Scan for the cell matching the given text and deliver its (x, y) coordinate at center. 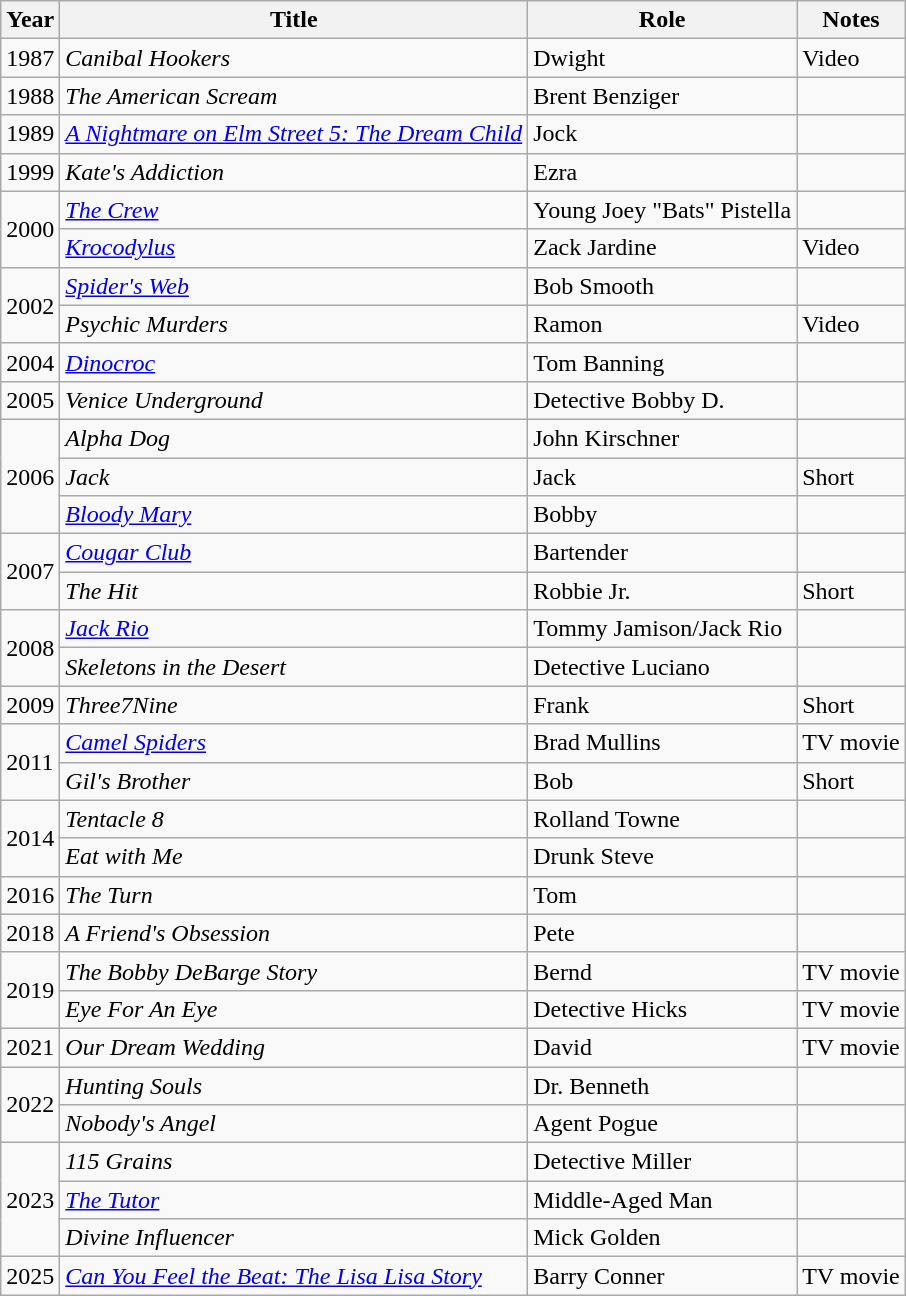
2022 (30, 1104)
Robbie Jr. (662, 591)
The Hit (294, 591)
1987 (30, 58)
Tentacle 8 (294, 819)
Canibal Hookers (294, 58)
Mick Golden (662, 1238)
2000 (30, 229)
A Friend's Obsession (294, 933)
Divine Influencer (294, 1238)
2025 (30, 1276)
Drunk Steve (662, 857)
The American Scream (294, 96)
Eat with Me (294, 857)
Can You Feel the Beat: The Lisa Lisa Story (294, 1276)
Bernd (662, 971)
2018 (30, 933)
Dwight (662, 58)
Bartender (662, 553)
Kate's Addiction (294, 172)
2019 (30, 990)
Middle-Aged Man (662, 1200)
Dinocroc (294, 362)
2008 (30, 648)
Rolland Towne (662, 819)
2007 (30, 572)
Spider's Web (294, 286)
The Tutor (294, 1200)
Title (294, 20)
Venice Underground (294, 400)
Tom Banning (662, 362)
Alpha Dog (294, 438)
1999 (30, 172)
Agent Pogue (662, 1124)
Pete (662, 933)
Psychic Murders (294, 324)
Brent Benziger (662, 96)
Nobody's Angel (294, 1124)
Notes (852, 20)
2014 (30, 838)
115 Grains (294, 1162)
Barry Conner (662, 1276)
Role (662, 20)
Tommy Jamison/Jack Rio (662, 629)
Jack Rio (294, 629)
Bloody Mary (294, 515)
2005 (30, 400)
Krocodylus (294, 248)
The Crew (294, 210)
The Bobby DeBarge Story (294, 971)
Jock (662, 134)
Skeletons in the Desert (294, 667)
2006 (30, 476)
1988 (30, 96)
John Kirschner (662, 438)
Bob Smooth (662, 286)
Detective Bobby D. (662, 400)
Three7Nine (294, 705)
Gil's Brother (294, 781)
2002 (30, 305)
Cougar Club (294, 553)
Bobby (662, 515)
Brad Mullins (662, 743)
Camel Spiders (294, 743)
Detective Hicks (662, 1009)
David (662, 1047)
1989 (30, 134)
Year (30, 20)
2016 (30, 895)
The Turn (294, 895)
Hunting Souls (294, 1085)
Dr. Benneth (662, 1085)
Ezra (662, 172)
2004 (30, 362)
Ramon (662, 324)
Zack Jardine (662, 248)
2011 (30, 762)
2023 (30, 1200)
Young Joey "Bats" Pistella (662, 210)
Detective Miller (662, 1162)
2021 (30, 1047)
Bob (662, 781)
Frank (662, 705)
Detective Luciano (662, 667)
Eye For An Eye (294, 1009)
2009 (30, 705)
A Nightmare on Elm Street 5: The Dream Child (294, 134)
Tom (662, 895)
Our Dream Wedding (294, 1047)
